Determine the [X, Y] coordinate at the center of the cell enclosing the given text.  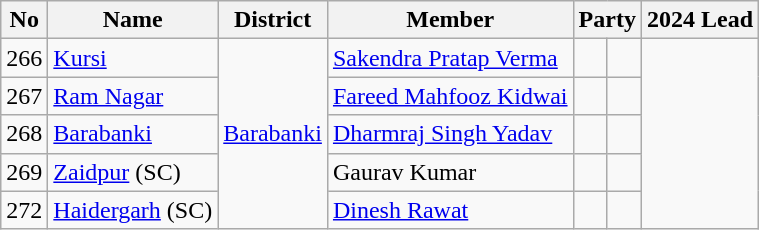
Gaurav Kumar [450, 172]
Party [607, 20]
Dharmraj Singh Yadav [450, 134]
Kursi [133, 58]
Member [450, 20]
Fareed Mahfooz Kidwai [450, 96]
Sakendra Pratap Verma [450, 58]
272 [24, 210]
Haidergarh (SC) [133, 210]
2024 Lead [700, 20]
No [24, 20]
Name [133, 20]
Dinesh Rawat [450, 210]
Zaidpur (SC) [133, 172]
Ram Nagar [133, 96]
268 [24, 134]
District [273, 20]
267 [24, 96]
269 [24, 172]
266 [24, 58]
